Extract the [X, Y] coordinate from the center of the cell holding the provided text.  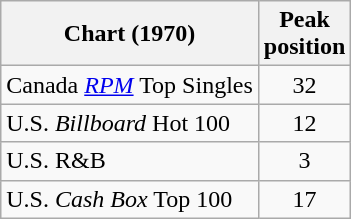
32 [304, 85]
17 [304, 199]
U.S. Billboard Hot 100 [130, 123]
U.S. Cash Box Top 100 [130, 199]
12 [304, 123]
U.S. R&B [130, 161]
Peakposition [304, 34]
3 [304, 161]
Canada RPM Top Singles [130, 85]
Chart (1970) [130, 34]
